Extract the (X, Y) coordinate from the center of the cell holding the provided text.  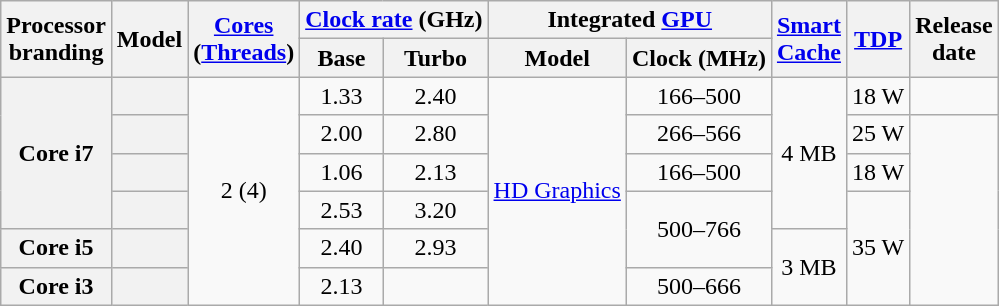
Core i3 (56, 286)
1.33 (342, 96)
Base (342, 58)
Cores(Threads) (244, 39)
SmartCache (808, 39)
266–566 (698, 134)
Turbo (436, 58)
25 W (878, 134)
3.20 (436, 210)
Core i5 (56, 248)
2.80 (436, 134)
Releasedate (954, 39)
500–766 (698, 229)
Processorbranding (56, 39)
HD Graphics (557, 191)
500–666 (698, 286)
TDP (878, 39)
2.00 (342, 134)
2 (4) (244, 191)
Clock rate (GHz) (394, 20)
4 MB (808, 153)
2.93 (436, 248)
Integrated GPU (630, 20)
2.53 (342, 210)
Core i7 (56, 153)
1.06 (342, 172)
35 W (878, 248)
3 MB (808, 267)
Clock (MHz) (698, 58)
